Detect which cell encompasses the target text, then output its [x, y] center coordinate. 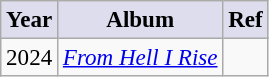
Year [30, 20]
2024 [30, 57]
Ref [246, 20]
Album [140, 20]
From Hell I Rise [140, 57]
